Determine the [X, Y] coordinate at the center of the cell enclosing the given text.  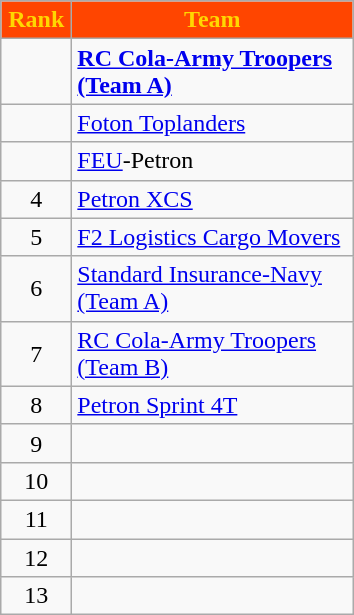
4 [36, 199]
FEU-Petron [212, 161]
RC Cola-Army Troopers (Team B) [212, 354]
Rank [36, 20]
6 [36, 288]
12 [36, 557]
5 [36, 237]
9 [36, 443]
Team [212, 20]
8 [36, 405]
Petron XCS [212, 199]
Petron Sprint 4T [212, 405]
13 [36, 596]
7 [36, 354]
11 [36, 519]
Foton Toplanders [212, 123]
10 [36, 481]
F2 Logistics Cargo Movers [212, 237]
Standard Insurance-Navy (Team A) [212, 288]
RC Cola-Army Troopers (Team A) [212, 72]
